Provide the (x, y) coordinate of the cell's center where the given text is located.  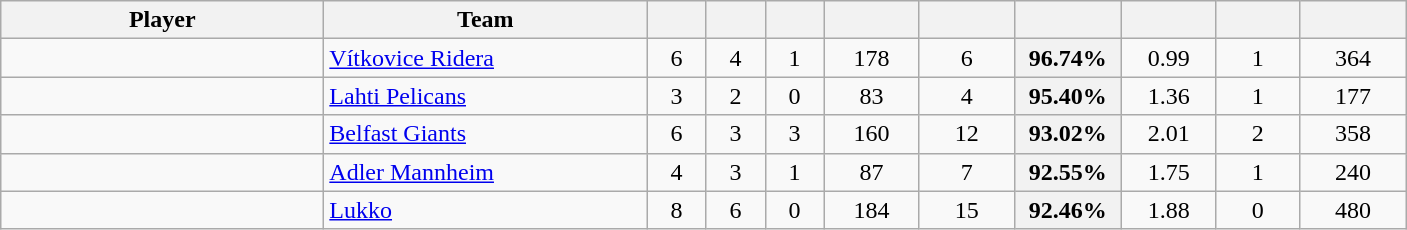
Lukko (486, 210)
364 (1352, 58)
Vítkovice Ridera (486, 58)
15 (966, 210)
96.74% (1068, 58)
Team (486, 20)
Belfast Giants (486, 134)
Adler Mannheim (486, 172)
92.46% (1068, 210)
12 (966, 134)
Lahti Pelicans (486, 96)
177 (1352, 96)
Player (162, 20)
1.75 (1168, 172)
1.36 (1168, 96)
1.88 (1168, 210)
92.55% (1068, 172)
240 (1352, 172)
7 (966, 172)
0.99 (1168, 58)
83 (872, 96)
93.02% (1068, 134)
2.01 (1168, 134)
184 (872, 210)
480 (1352, 210)
178 (872, 58)
160 (872, 134)
87 (872, 172)
358 (1352, 134)
95.40% (1068, 96)
8 (676, 210)
